Determine the (X, Y) coordinate at the center of the cell enclosing the given text.  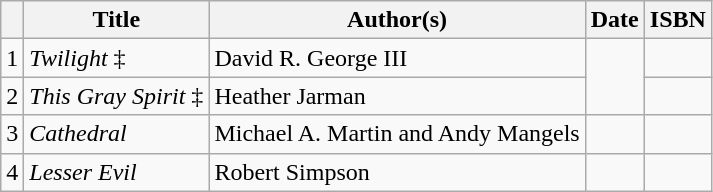
David R. George III (397, 58)
Robert Simpson (397, 172)
This Gray Spirit ‡ (116, 96)
Lesser Evil (116, 172)
1 (12, 58)
Twilight ‡ (116, 58)
Cathedral (116, 134)
Author(s) (397, 20)
2 (12, 96)
Heather Jarman (397, 96)
3 (12, 134)
Date (614, 20)
ISBN (678, 20)
Title (116, 20)
4 (12, 172)
Michael A. Martin and Andy Mangels (397, 134)
